From the cell containing the given text, extract its center point as [x, y] coordinate. 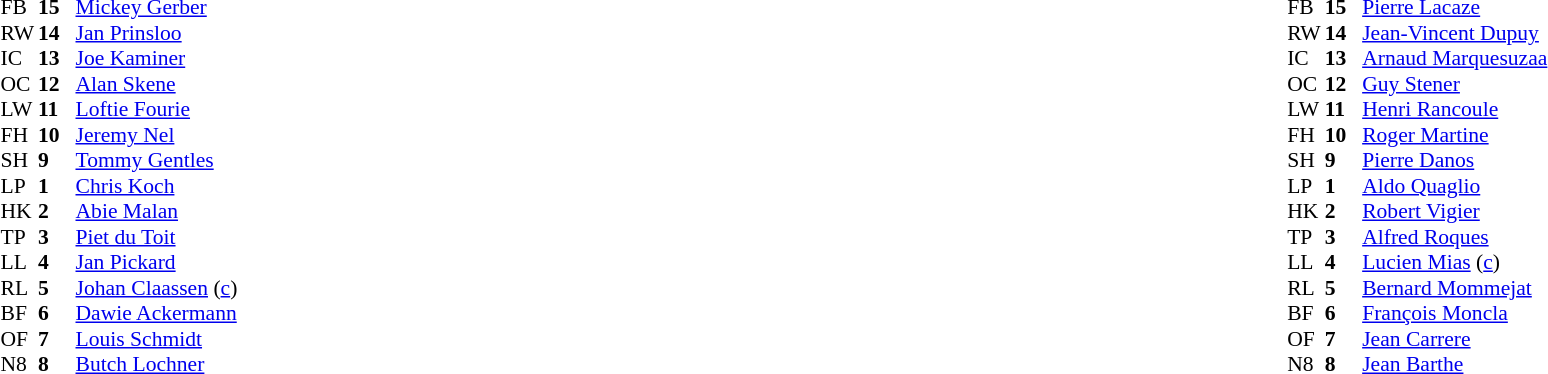
Arnaud Marquesuzaa [1454, 59]
Louis Schmidt [157, 339]
Henri Rancoule [1454, 109]
Pierre Danos [1454, 161]
Lucien Mias (c) [1454, 263]
Bernard Mommejat [1454, 288]
Jan Prinsloo [157, 33]
Tommy Gentles [157, 161]
Jeremy Nel [157, 135]
Loftie Fourie [157, 109]
Alfred Roques [1454, 237]
François Moncla [1454, 313]
Robert Vigier [1454, 211]
Chris Koch [157, 186]
Jean Carrere [1454, 339]
Alan Skene [157, 84]
Aldo Quaglio [1454, 186]
Abie Malan [157, 211]
Joe Kaminer [157, 59]
Jean-Vincent Dupuy [1454, 33]
Johan Claassen (c) [157, 288]
Guy Stener [1454, 84]
Piet du Toit [157, 237]
Roger Martine [1454, 135]
Jan Pickard [157, 263]
Dawie Ackermann [157, 313]
